Find where the given text appears and provide that cell's center as (x, y) coordinate. 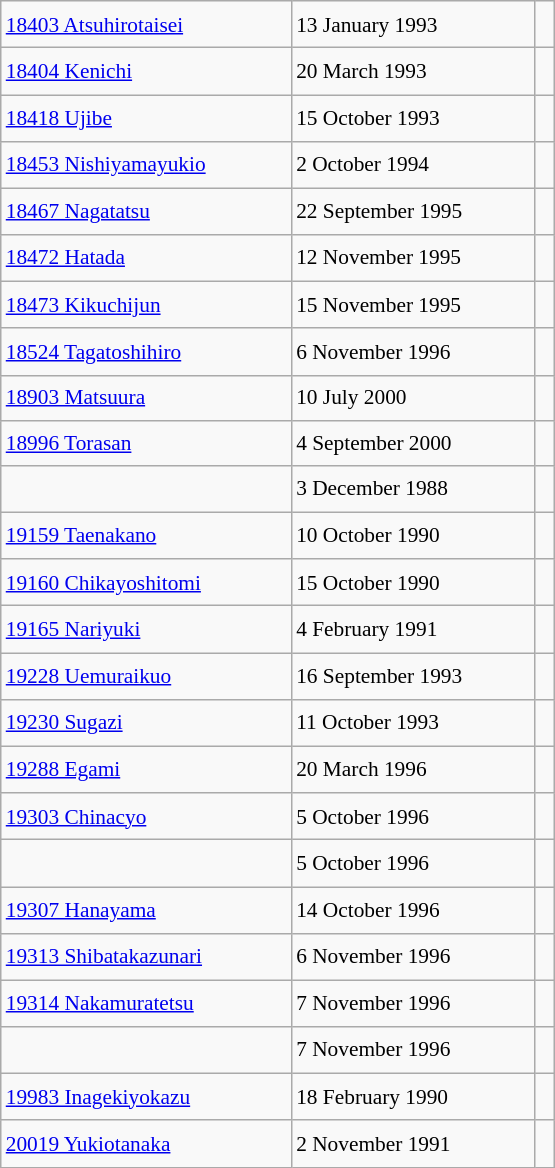
19230 Sugazi (146, 722)
15 October 1993 (413, 118)
19983 Inagekiyokazu (146, 1098)
13 January 1993 (413, 24)
16 September 1993 (413, 676)
19313 Shibatakazunari (146, 956)
18996 Torasan (146, 442)
18403 Atsuhirotaisei (146, 24)
18473 Kikuchijun (146, 306)
14 October 1996 (413, 910)
2 November 1991 (413, 1144)
19307 Hanayama (146, 910)
20019 Yukiotanaka (146, 1144)
3 December 1988 (413, 490)
11 October 1993 (413, 722)
19228 Uemuraikuo (146, 676)
19165 Nariyuki (146, 630)
12 November 1995 (413, 258)
18903 Matsuura (146, 398)
10 October 1990 (413, 536)
19159 Taenakano (146, 536)
19160 Chikayoshitomi (146, 582)
18524 Tagatoshihiro (146, 352)
4 September 2000 (413, 442)
4 February 1991 (413, 630)
20 March 1996 (413, 770)
22 September 1995 (413, 212)
19288 Egami (146, 770)
18453 Nishiyamayukio (146, 164)
18467 Nagatatsu (146, 212)
15 October 1990 (413, 582)
18 February 1990 (413, 1098)
2 October 1994 (413, 164)
19314 Nakamuratetsu (146, 1004)
18472 Hatada (146, 258)
19303 Chinacyo (146, 816)
15 November 1995 (413, 306)
20 March 1993 (413, 72)
10 July 2000 (413, 398)
18418 Ujibe (146, 118)
18404 Kenichi (146, 72)
